From the cell containing the given text, extract its center point as (x, y) coordinate. 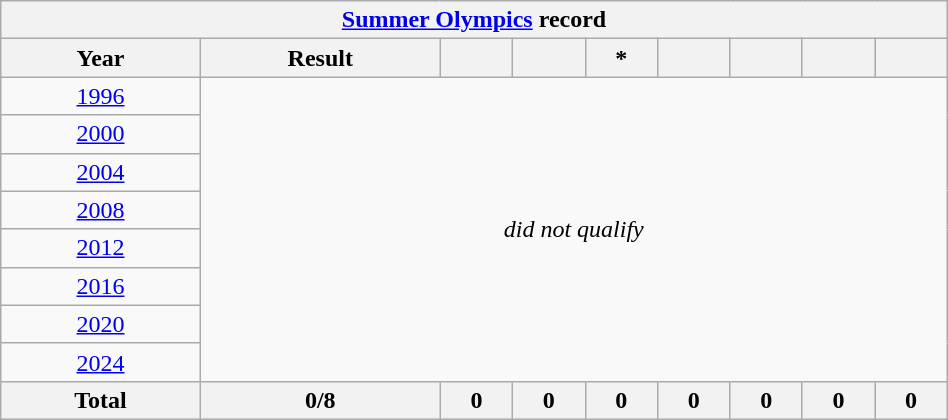
Total (101, 400)
* (621, 58)
Year (101, 58)
did not qualify (574, 229)
2012 (101, 248)
0/8 (320, 400)
2000 (101, 134)
Summer Olympics record (474, 20)
2024 (101, 362)
2004 (101, 172)
2020 (101, 324)
Result (320, 58)
2008 (101, 210)
2016 (101, 286)
1996 (101, 96)
